Return (X, Y) of the center of cell containing provided text 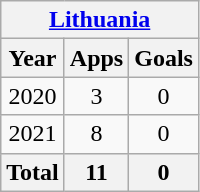
2021 (33, 134)
Lithuania (100, 20)
8 (96, 134)
Apps (96, 58)
2020 (33, 96)
Total (33, 172)
11 (96, 172)
Year (33, 58)
Goals (164, 58)
3 (96, 96)
